Extract the [X, Y] coordinate from the center of the cell holding the provided text.  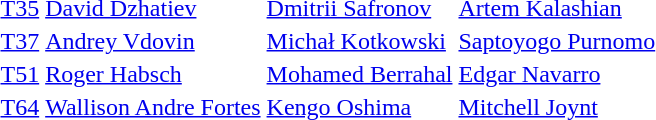
Roger Habsch [153, 74]
Michał Kotkowski [360, 41]
Andrey Vdovin [153, 41]
Mohamed Berrahal [360, 74]
